From the cell containing the given text, extract its center point as [x, y] coordinate. 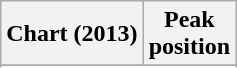
Chart (2013) [72, 34]
Peakposition [189, 34]
